Identify which cell holds the provided text, then report its (X, Y) central coordinate. 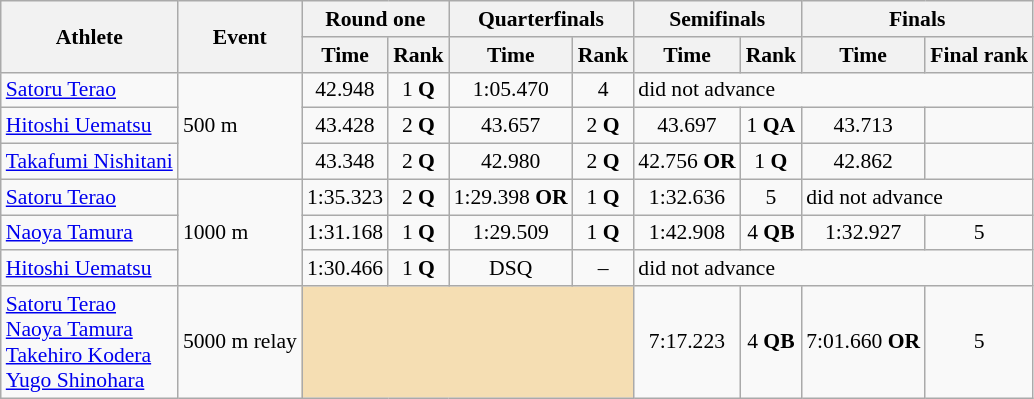
1:29.509 (511, 233)
7:01.660 OR (863, 342)
1:30.466 (345, 269)
43.713 (863, 126)
Athlete (90, 36)
1:32.636 (686, 197)
Takafumi Nishitani (90, 162)
500 m (240, 126)
43.348 (345, 162)
1000 m (240, 232)
Semifinals (717, 19)
7:17.223 (686, 342)
Quarterfinals (542, 19)
Event (240, 36)
42.948 (345, 90)
43.657 (511, 126)
43.428 (345, 126)
42.862 (863, 162)
Naoya Tamura (90, 233)
5000 m relay (240, 342)
Finals (917, 19)
Satoru TeraoNaoya TamuraTakehiro KoderaYugo Shinohara (90, 342)
42.980 (511, 162)
1:35.323 (345, 197)
Round one (376, 19)
1:42.908 (686, 233)
1:31.168 (345, 233)
1:29.398 OR (511, 197)
DSQ (511, 269)
– (604, 269)
43.697 (686, 126)
Final rank (979, 55)
42.756 OR (686, 162)
1:32.927 (863, 233)
1:05.470 (511, 90)
4 (604, 90)
1 QA (772, 126)
